Return (x, y) of the center of cell containing provided text 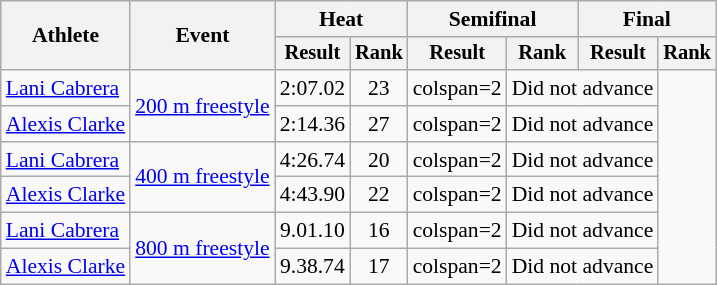
Event (202, 36)
22 (379, 195)
Heat (342, 19)
9.38.74 (312, 267)
200 m freestyle (202, 106)
17 (379, 267)
16 (379, 231)
4:26.74 (312, 160)
2:14.36 (312, 124)
20 (379, 160)
2:07.02 (312, 88)
800 m freestyle (202, 248)
Final (647, 19)
400 m freestyle (202, 178)
9.01.10 (312, 231)
23 (379, 88)
Semifinal (493, 19)
27 (379, 124)
Athlete (66, 36)
4:43.90 (312, 195)
